Return the (X, Y) coordinate for the center point of the cell that contains the specified text.  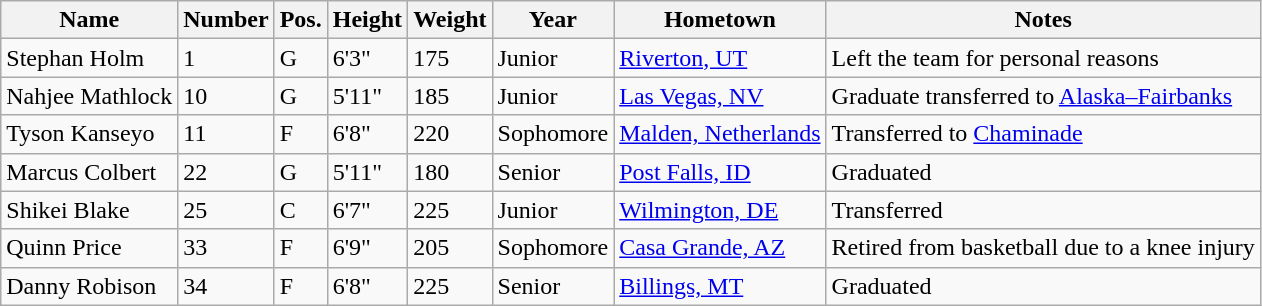
185 (450, 96)
Notes (1043, 20)
Danny Robison (90, 286)
34 (226, 286)
180 (450, 172)
Graduate transferred to Alaska–Fairbanks (1043, 96)
6'7" (367, 210)
25 (226, 210)
11 (226, 134)
175 (450, 58)
6'9" (367, 248)
Las Vegas, NV (720, 96)
Name (90, 20)
Nahjee Mathlock (90, 96)
6'3" (367, 58)
Marcus Colbert (90, 172)
Shikei Blake (90, 210)
Transferred to Chaminade (1043, 134)
Weight (450, 20)
Casa Grande, AZ (720, 248)
Billings, MT (720, 286)
22 (226, 172)
Stephan Holm (90, 58)
Transferred (1043, 210)
Number (226, 20)
C (300, 210)
Year (553, 20)
Hometown (720, 20)
205 (450, 248)
Tyson Kanseyo (90, 134)
Retired from basketball due to a knee injury (1043, 248)
Malden, Netherlands (720, 134)
220 (450, 134)
Height (367, 20)
10 (226, 96)
Left the team for personal reasons (1043, 58)
Wilmington, DE (720, 210)
Riverton, UT (720, 58)
1 (226, 58)
Post Falls, ID (720, 172)
33 (226, 248)
Quinn Price (90, 248)
Pos. (300, 20)
